From the cell containing the given text, extract its center point as [x, y] coordinate. 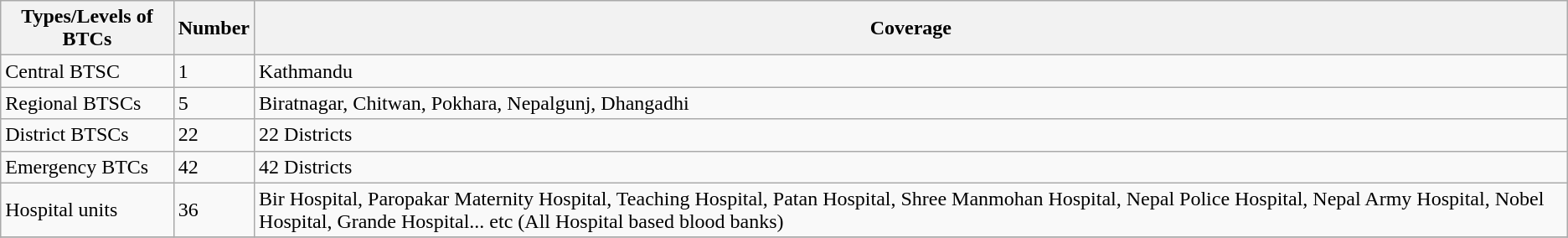
Regional BTSCs [87, 103]
5 [214, 103]
22 [214, 135]
District BTSCs [87, 135]
1 [214, 71]
Kathmandu [911, 71]
Hospital units [87, 210]
Biratnagar, Chitwan, Pokhara, Nepalgunj, Dhangadhi [911, 103]
42 [214, 167]
Emergency BTCs [87, 167]
22 Districts [911, 135]
42 Districts [911, 167]
36 [214, 210]
Number [214, 28]
Types/Levels of BTCs [87, 28]
Coverage [911, 28]
Central BTSC [87, 71]
